Find where the given text appears and provide that cell's center as [x, y] coordinate. 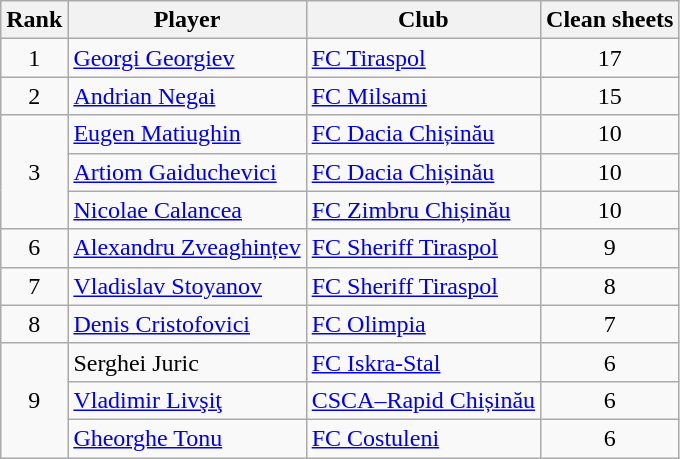
3 [34, 172]
Gheorghe Tonu [187, 438]
Eugen Matiughin [187, 134]
CSCA–Rapid Chișinău [423, 400]
1 [34, 58]
17 [610, 58]
Nicolae Calancea [187, 210]
Rank [34, 20]
2 [34, 96]
FC Milsami [423, 96]
Clean sheets [610, 20]
15 [610, 96]
Andrian Negai [187, 96]
Vladimir Livşiţ [187, 400]
FC Olimpia [423, 324]
Georgi Georgiev [187, 58]
Player [187, 20]
FC Iskra-Stal [423, 362]
FC Tiraspol [423, 58]
Denis Cristofovici [187, 324]
Serghei Juric [187, 362]
Artiom Gaiduchevici [187, 172]
FC Zimbru Chișinău [423, 210]
Club [423, 20]
Vladislav Stoyanov [187, 286]
FC Costuleni [423, 438]
Alexandru Zveaghințev [187, 248]
